Detect which cell encompasses the target text, then output its [x, y] center coordinate. 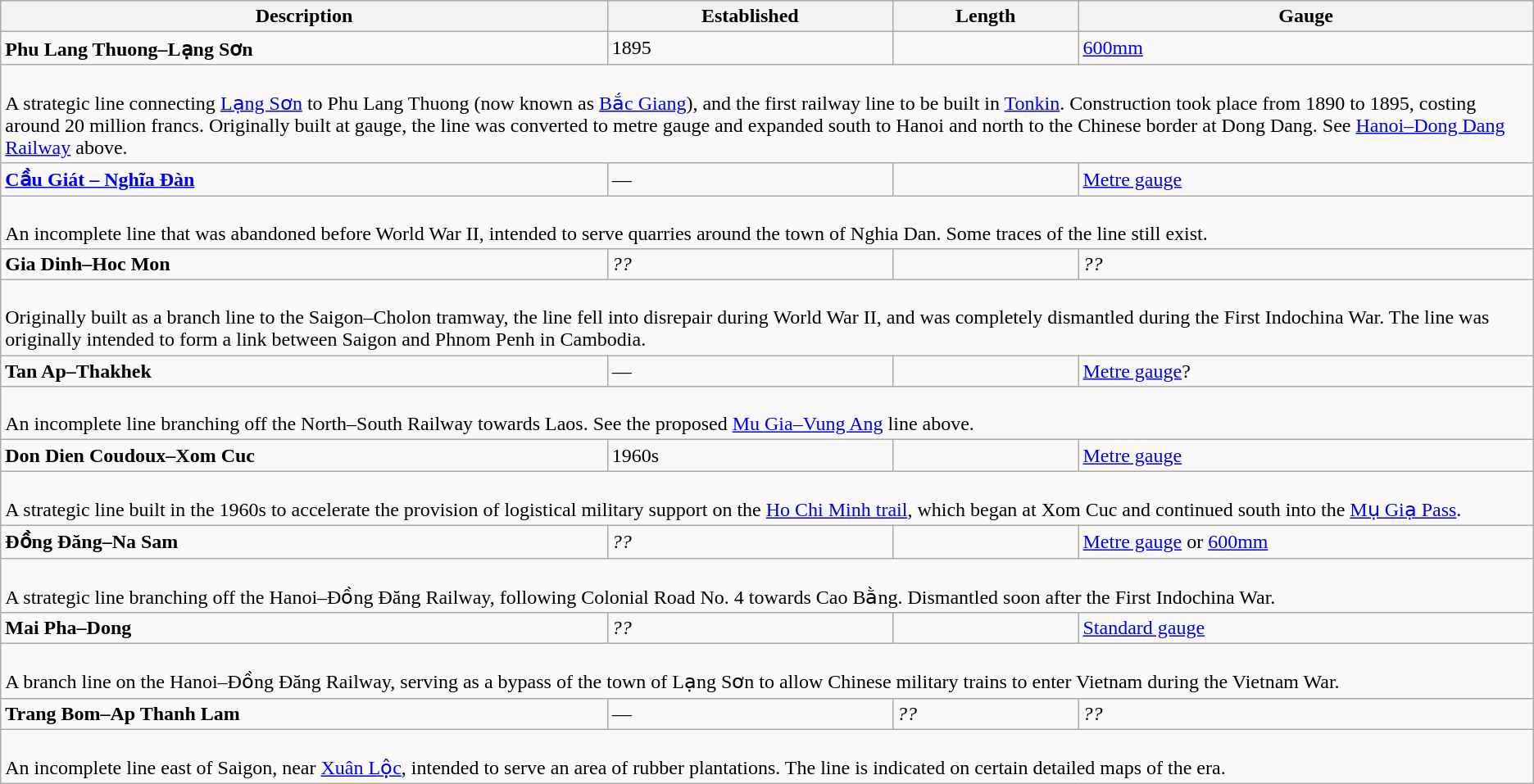
Tan Ap–Thakhek [305, 371]
Don Dien Coudoux–Xom Cuc [305, 455]
Trang Bom–Ap Thanh Lam [305, 714]
Metre gauge or 600mm [1306, 542]
600mm [1306, 48]
Đồng Đăng–Na Sam [305, 542]
Phu Lang Thuong–Lạng Sơn [305, 48]
1895 [750, 48]
Description [305, 16]
Length [985, 16]
Established [750, 16]
Gia Dinh–Hoc Mon [305, 265]
Metre gauge? [1306, 371]
Cầu Giát – Nghĩa Đàn [305, 179]
Mai Pha–Dong [305, 628]
Gauge [1306, 16]
1960s [750, 455]
Standard gauge [1306, 628]
An incomplete line branching off the North–South Railway towards Laos. See the proposed Mu Gia–Vung Ang line above. [767, 413]
